Find where the given text appears and provide that cell's center as (X, Y) coordinate. 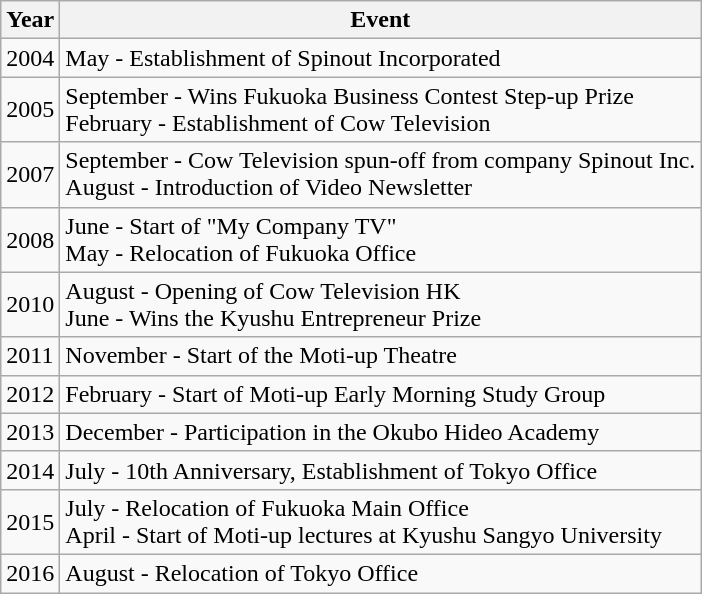
September - Wins Fukuoka Business Contest Step-up Prize February - Establishment of Cow Television (380, 110)
2008 (30, 240)
June - Start of "My Company TV"May - Relocation of Fukuoka Office (380, 240)
2016 (30, 573)
2007 (30, 174)
2004 (30, 58)
2015 (30, 522)
February - Start of Moti-up Early Morning Study Group (380, 394)
2014 (30, 470)
2012 (30, 394)
2010 (30, 304)
September - Cow Television spun-off from company Spinout Inc.August - Introduction of Video Newsletter (380, 174)
August - Opening of Cow Television HKJune - Wins the Kyushu Entrepreneur Prize (380, 304)
Year (30, 20)
November - Start of the Moti-up Theatre (380, 356)
December - Participation in the Okubo Hideo Academy (380, 432)
August - Relocation of Tokyo Office (380, 573)
Event (380, 20)
2005 (30, 110)
2011 (30, 356)
July - 10th Anniversary, Establishment of Tokyo Office (380, 470)
2013 (30, 432)
May - Establishment of Spinout Incorporated (380, 58)
July - Relocation of Fukuoka Main OfficeApril - Start of Moti-up lectures at Kyushu Sangyo University (380, 522)
